Locate the cell with the specified text and output its (x, y) center coordinate. 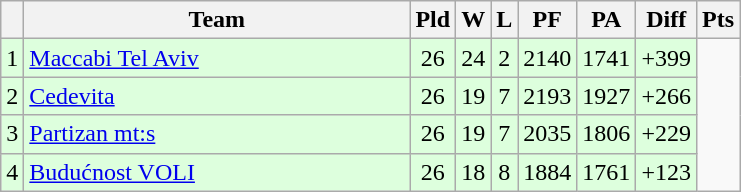
1806 (606, 134)
Diff (666, 20)
Cedevita (217, 96)
Pld (433, 20)
Partizan mt:s (217, 134)
Budućnost VOLI (217, 172)
1 (12, 58)
L (504, 20)
Maccabi Tel Aviv (217, 58)
1761 (606, 172)
24 (474, 58)
2193 (548, 96)
2035 (548, 134)
2140 (548, 58)
Team (217, 20)
PF (548, 20)
PA (606, 20)
8 (504, 172)
1927 (606, 96)
4 (12, 172)
+266 (666, 96)
1741 (606, 58)
18 (474, 172)
Pts (718, 20)
+229 (666, 134)
+123 (666, 172)
3 (12, 134)
W (474, 20)
+399 (666, 58)
1884 (548, 172)
